Pinpoint the cell where the given text exists, returning its (x, y) midpoint coordinate. 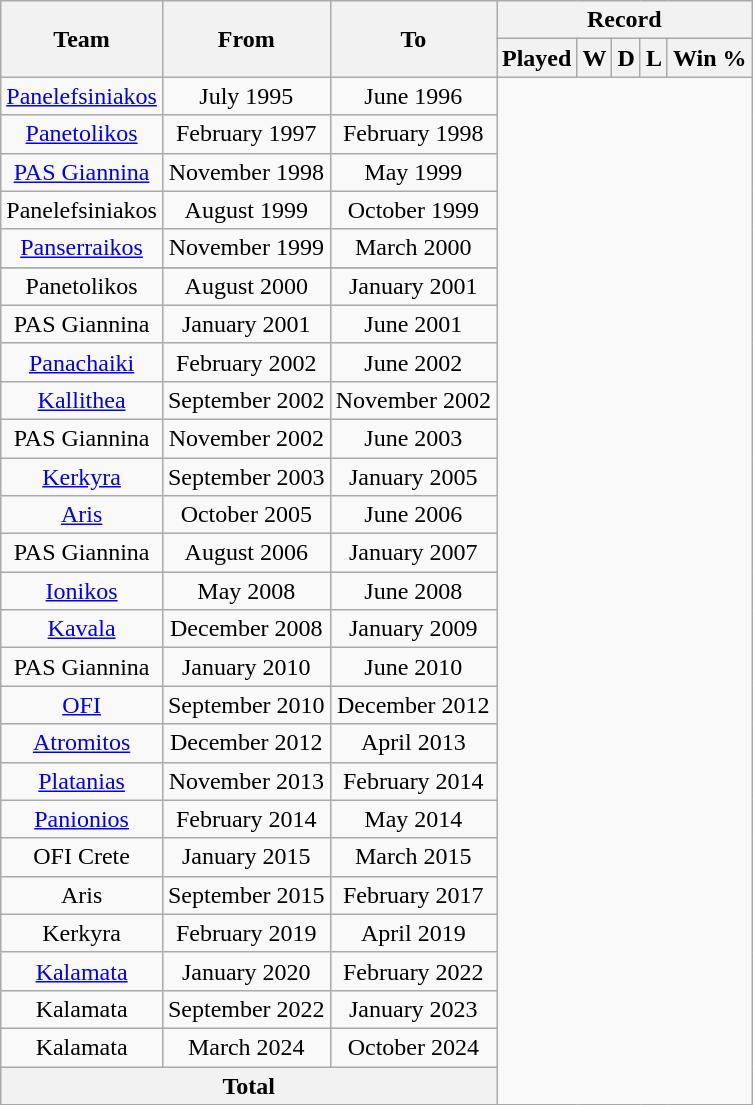
OFI Crete (82, 857)
October 2005 (246, 515)
OFI (82, 705)
May 2014 (413, 819)
Ionikos (82, 591)
Platanias (82, 781)
February 1997 (246, 134)
April 2013 (413, 743)
November 1999 (246, 248)
L (654, 58)
May 1999 (413, 172)
September 2010 (246, 705)
October 1999 (413, 210)
December 2008 (246, 629)
September 2002 (246, 400)
June 2006 (413, 515)
February 2022 (413, 971)
January 2007 (413, 553)
D (626, 58)
February 2017 (413, 895)
Panserraikos (82, 248)
Panachaiki (82, 362)
January 2010 (246, 667)
September 2015 (246, 895)
To (413, 39)
W (594, 58)
March 2024 (246, 1047)
February 1998 (413, 134)
August 2006 (246, 553)
February 2002 (246, 362)
January 2009 (413, 629)
Win % (710, 58)
October 2024 (413, 1047)
January 2005 (413, 477)
From (246, 39)
June 2001 (413, 324)
Kallithea (82, 400)
June 2002 (413, 362)
April 2019 (413, 933)
November 2013 (246, 781)
August 2000 (246, 286)
Played (536, 58)
November 1998 (246, 172)
Atromitos (82, 743)
March 2015 (413, 857)
January 2020 (246, 971)
September 2022 (246, 1009)
May 2008 (246, 591)
Panionios (82, 819)
March 2000 (413, 248)
February 2019 (246, 933)
Record (624, 20)
June 2003 (413, 438)
June 2008 (413, 591)
January 2015 (246, 857)
August 1999 (246, 210)
September 2003 (246, 477)
Kavala (82, 629)
Team (82, 39)
July 1995 (246, 96)
June 2010 (413, 667)
Total (249, 1085)
June 1996 (413, 96)
January 2023 (413, 1009)
